Determine the [x, y] coordinate at the center of the cell enclosing the given text.  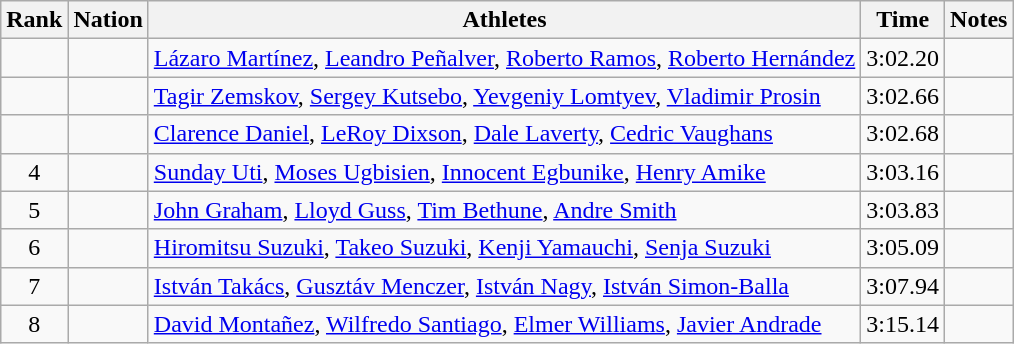
Sunday Uti, Moses Ugbisien, Innocent Egbunike, Henry Amike [504, 172]
3:02.20 [903, 58]
3:02.66 [903, 96]
3:02.68 [903, 134]
7 [34, 286]
3:05.09 [903, 248]
Lázaro Martínez, Leandro Peñalver, Roberto Ramos, Roberto Hernández [504, 58]
4 [34, 172]
Tagir Zemskov, Sergey Kutsebo, Yevgeniy Lomtyev, Vladimir Prosin [504, 96]
István Takács, Gusztáv Menczer, István Nagy, István Simon-Balla [504, 286]
David Montañez, Wilfredo Santiago, Elmer Williams, Javier Andrade [504, 324]
3:15.14 [903, 324]
Athletes [504, 20]
Clarence Daniel, LeRoy Dixson, Dale Laverty, Cedric Vaughans [504, 134]
6 [34, 248]
5 [34, 210]
3:03.83 [903, 210]
3:03.16 [903, 172]
Nation [108, 20]
8 [34, 324]
John Graham, Lloyd Guss, Tim Bethune, Andre Smith [504, 210]
Hiromitsu Suzuki, Takeo Suzuki, Kenji Yamauchi, Senja Suzuki [504, 248]
Rank [34, 20]
Time [903, 20]
3:07.94 [903, 286]
Notes [979, 20]
